From the cell containing the given text, extract its center point as [X, Y] coordinate. 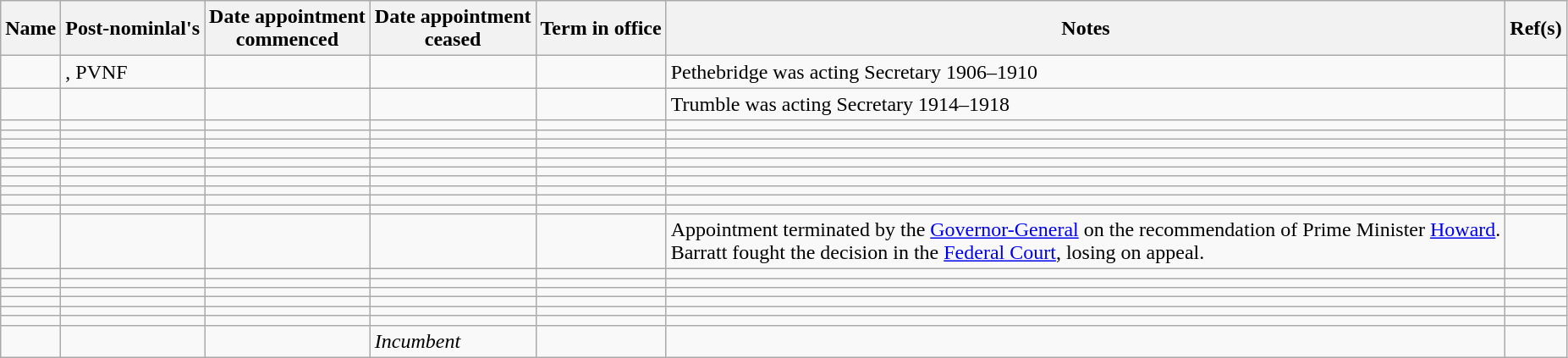
Trumble was acting Secretary 1914–1918 [1086, 104]
Date appointmentceased [453, 29]
Pethebridge was acting Secretary 1906–1910 [1086, 72]
, PVNF [133, 72]
Ref(s) [1536, 29]
Notes [1086, 29]
Post-nominlal's [133, 29]
Name [30, 29]
Date appointmentcommenced [288, 29]
Incumbent [453, 341]
Term in office [601, 29]
